Search for the cell housing the specified text and yield its (X, Y) center coordinate. 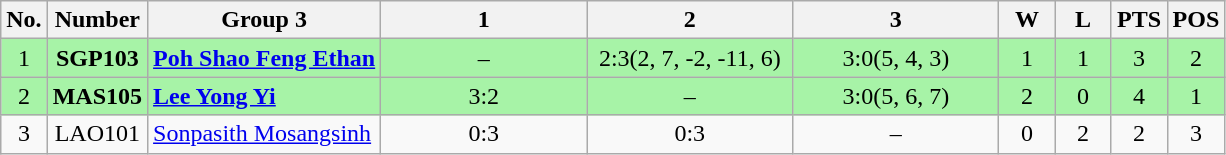
Sonpasith Mosangsinh (264, 134)
PTS (1139, 20)
Poh Shao Feng Ethan (264, 58)
Number (97, 20)
W (1027, 20)
3:0(5, 6, 7) (896, 96)
SGP103 (97, 58)
3:0(5, 4, 3) (896, 58)
4 (1139, 96)
LAO101 (97, 134)
MAS105 (97, 96)
Lee Yong Yi (264, 96)
POS (1196, 20)
2:3(2, 7, -2, -11, 6) (690, 58)
Group 3 (264, 20)
L (1083, 20)
3:2 (484, 96)
No. (24, 20)
